Locate the cell with the specified text and output its [X, Y] center coordinate. 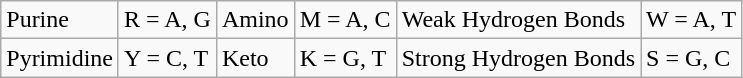
Weak Hydrogen Bonds [518, 20]
S = G, C [692, 58]
Y = C, T [167, 58]
Strong Hydrogen Bonds [518, 58]
Pyrimidine [60, 58]
Purine [60, 20]
K = G, T [345, 58]
R = A, G [167, 20]
M = A, C [345, 20]
W = A, T [692, 20]
Amino [255, 20]
Keto [255, 58]
